Capture the cell that displays the provided text and extract its (x, y) central coordinate. 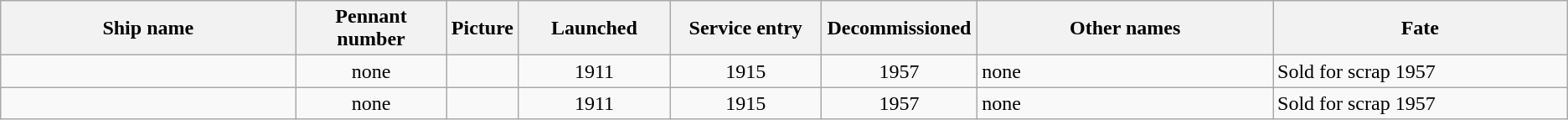
Decommissioned (900, 29)
Service entry (745, 29)
Fate (1421, 29)
Picture (482, 29)
Pennant number (372, 29)
Launched (595, 29)
Other names (1126, 29)
Ship name (148, 29)
